From the cell containing the given text, extract its center point as (X, Y) coordinate. 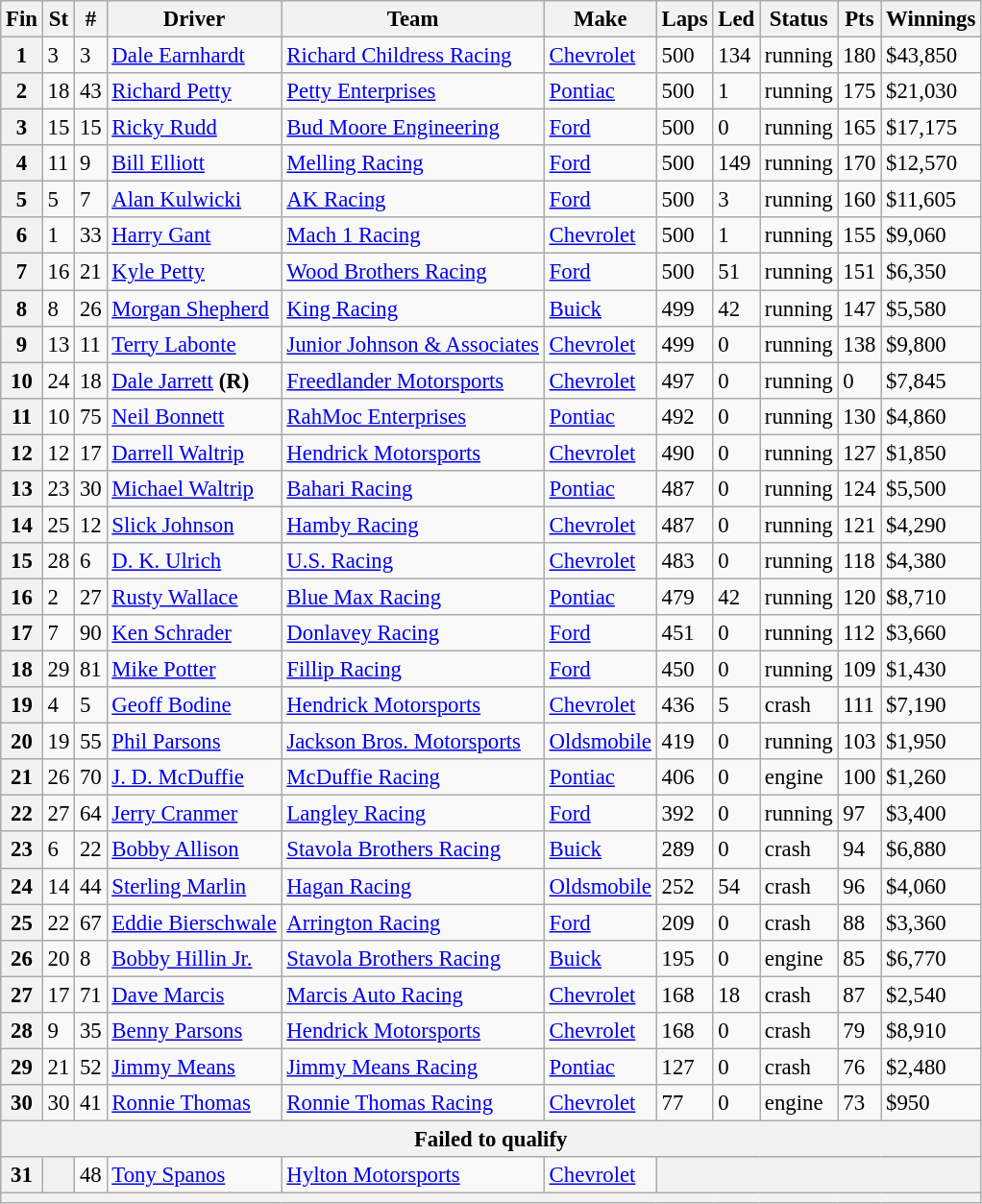
Neil Bonnett (194, 416)
Darrell Waltrip (194, 453)
Slick Johnson (194, 525)
Led (736, 19)
Laps (684, 19)
48 (90, 1175)
88 (859, 922)
Petty Enterprises (413, 91)
134 (736, 56)
165 (859, 128)
Bobby Allison (194, 850)
$17,175 (931, 128)
155 (859, 235)
111 (859, 705)
$2,480 (931, 1067)
Junior Johnson & Associates (413, 344)
Melling Racing (413, 163)
Ronnie Thomas (194, 1103)
483 (684, 561)
118 (859, 561)
54 (736, 886)
147 (859, 308)
Jimmy Means (194, 1067)
Hamby Racing (413, 525)
Bobby Hillin Jr. (194, 958)
$12,570 (931, 163)
Harry Gant (194, 235)
41 (90, 1103)
$6,770 (931, 958)
33 (90, 235)
Langley Racing (413, 814)
87 (859, 995)
195 (684, 958)
$5,580 (931, 308)
Driver (194, 19)
Phil Parsons (194, 742)
121 (859, 525)
$5,500 (931, 489)
175 (859, 91)
209 (684, 922)
Terry Labonte (194, 344)
$4,060 (931, 886)
94 (859, 850)
490 (684, 453)
$1,950 (931, 742)
97 (859, 814)
Bud Moore Engineering (413, 128)
Hagan Racing (413, 886)
Michael Waltrip (194, 489)
85 (859, 958)
124 (859, 489)
103 (859, 742)
Eddie Bierschwale (194, 922)
Bill Elliott (194, 163)
Rusty Wallace (194, 597)
$43,850 (931, 56)
31 (22, 1175)
Mike Potter (194, 670)
Hylton Motorsports (413, 1175)
149 (736, 163)
Jackson Bros. Motorsports (413, 742)
67 (90, 922)
Donlavey Racing (413, 633)
35 (90, 1031)
81 (90, 670)
$7,845 (931, 381)
Dale Jarrett (R) (194, 381)
Freedlander Motorsports (413, 381)
252 (684, 886)
Ken Schrader (194, 633)
450 (684, 670)
120 (859, 597)
160 (859, 200)
$950 (931, 1103)
76 (859, 1067)
170 (859, 163)
$8,710 (931, 597)
492 (684, 416)
Sterling Marlin (194, 886)
U.S. Racing (413, 561)
Arrington Racing (413, 922)
Richard Petty (194, 91)
90 (90, 633)
70 (90, 777)
Wood Brothers Racing (413, 272)
King Racing (413, 308)
55 (90, 742)
$2,540 (931, 995)
151 (859, 272)
$9,060 (931, 235)
75 (90, 416)
Blue Max Racing (413, 597)
51 (736, 272)
451 (684, 633)
109 (859, 670)
Dale Earnhardt (194, 56)
$3,400 (931, 814)
Dave Marcis (194, 995)
138 (859, 344)
112 (859, 633)
Richard Childress Racing (413, 56)
$6,880 (931, 850)
Geoff Bodine (194, 705)
$21,030 (931, 91)
77 (684, 1103)
Status (799, 19)
64 (90, 814)
# (90, 19)
Failed to qualify (491, 1139)
406 (684, 777)
$1,850 (931, 453)
419 (684, 742)
Morgan Shepherd (194, 308)
Bahari Racing (413, 489)
RahMoc Enterprises (413, 416)
$9,800 (931, 344)
$4,380 (931, 561)
Winnings (931, 19)
289 (684, 850)
79 (859, 1031)
$4,290 (931, 525)
44 (90, 886)
180 (859, 56)
St (58, 19)
Jerry Cranmer (194, 814)
McDuffie Racing (413, 777)
Ronnie Thomas Racing (413, 1103)
Ricky Rudd (194, 128)
$3,360 (931, 922)
479 (684, 597)
436 (684, 705)
71 (90, 995)
Jimmy Means Racing (413, 1067)
Alan Kulwicki (194, 200)
AK Racing (413, 200)
$8,910 (931, 1031)
Team (413, 19)
52 (90, 1067)
Make (600, 19)
$4,860 (931, 416)
$1,430 (931, 670)
$7,190 (931, 705)
Fin (22, 19)
J. D. McDuffie (194, 777)
73 (859, 1103)
Mach 1 Racing (413, 235)
Kyle Petty (194, 272)
Benny Parsons (194, 1031)
$11,605 (931, 200)
$6,350 (931, 272)
Fillip Racing (413, 670)
Tony Spanos (194, 1175)
$1,260 (931, 777)
96 (859, 886)
43 (90, 91)
Pts (859, 19)
130 (859, 416)
Marcis Auto Racing (413, 995)
D. K. Ulrich (194, 561)
392 (684, 814)
100 (859, 777)
497 (684, 381)
$3,660 (931, 633)
